Detect which cell encompasses the target text, then output its (X, Y) center coordinate. 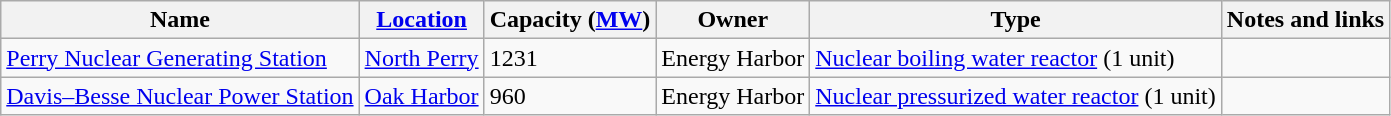
Capacity (MW) (570, 20)
Oak Harbor (422, 96)
Nuclear boiling water reactor (1 unit) (1016, 58)
Type (1016, 20)
960 (570, 96)
Name (180, 20)
Perry Nuclear Generating Station (180, 58)
Nuclear pressurized water reactor (1 unit) (1016, 96)
Notes and links (1305, 20)
1231 (570, 58)
Owner (733, 20)
North Perry (422, 58)
Location (422, 20)
Davis–Besse Nuclear Power Station (180, 96)
